Determine the [x, y] coordinate at the center of the cell enclosing the given text.  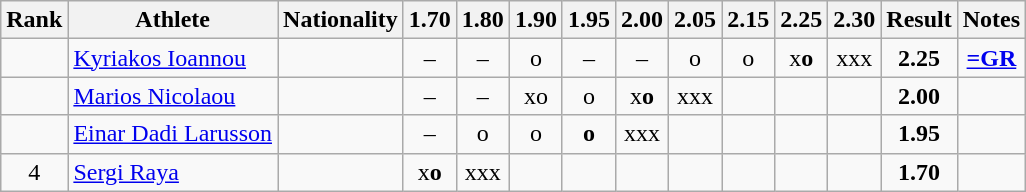
Sergi Raya [173, 172]
Result [919, 20]
Nationality [341, 20]
=GR [991, 58]
Marios Nicolaou [173, 96]
Einar Dadi Larusson [173, 134]
1.90 [536, 20]
2.15 [748, 20]
1.80 [482, 20]
2.30 [854, 20]
Athlete [173, 20]
Notes [991, 20]
2.05 [696, 20]
4 [34, 172]
Kyriakos Ioannou [173, 58]
Rank [34, 20]
